Detect which cell encompasses the target text, then output its [X, Y] center coordinate. 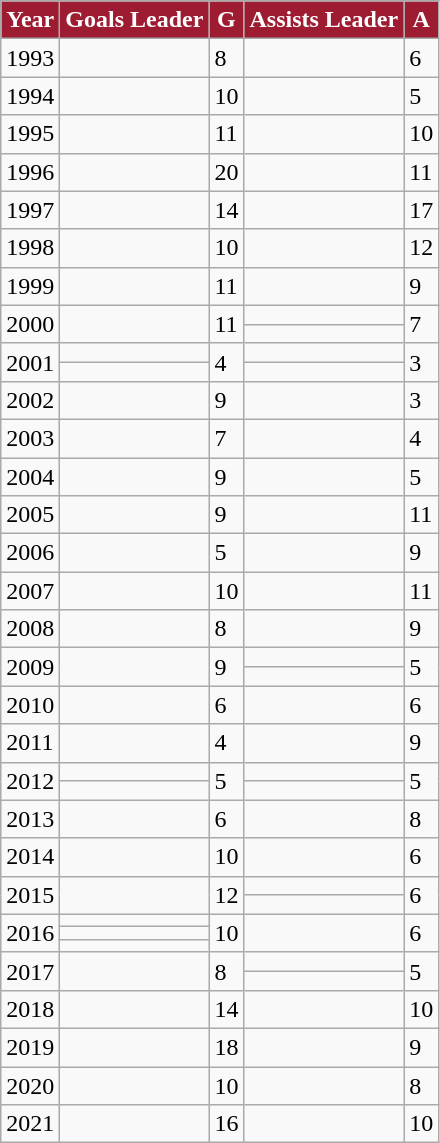
1996 [30, 172]
20 [226, 172]
1994 [30, 96]
2019 [30, 1047]
2009 [30, 667]
2005 [30, 515]
2010 [30, 705]
Assists Leader [324, 20]
16 [226, 1124]
G [226, 20]
A [422, 20]
2011 [30, 743]
2000 [30, 324]
1997 [30, 210]
1995 [30, 134]
2016 [30, 933]
Goals Leader [134, 20]
1993 [30, 58]
2018 [30, 1009]
2003 [30, 438]
Year [30, 20]
2006 [30, 553]
2001 [30, 362]
18 [226, 1047]
2017 [30, 971]
2020 [30, 1085]
2002 [30, 400]
2013 [30, 819]
2004 [30, 477]
2015 [30, 895]
1999 [30, 286]
2012 [30, 781]
2021 [30, 1124]
1998 [30, 248]
2008 [30, 629]
2014 [30, 857]
17 [422, 210]
2007 [30, 591]
